Locate the cell with the specified text and output its [x, y] center coordinate. 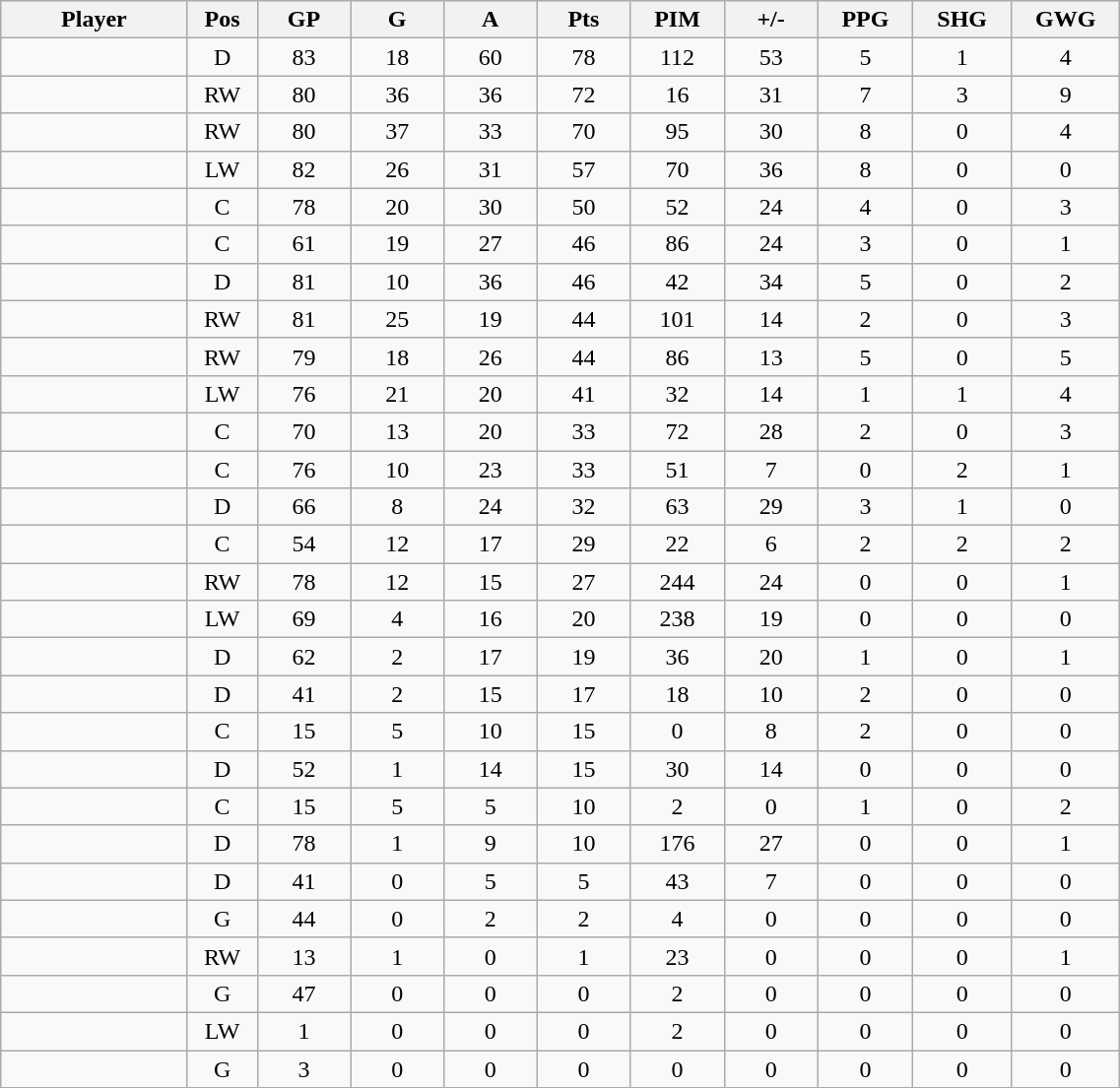
GWG [1065, 20]
63 [678, 507]
82 [303, 169]
61 [303, 244]
53 [770, 57]
Player [95, 20]
28 [770, 431]
112 [678, 57]
21 [398, 394]
34 [770, 282]
66 [303, 507]
43 [678, 881]
A [491, 20]
238 [678, 619]
22 [678, 544]
47 [303, 993]
62 [303, 657]
50 [583, 207]
101 [678, 319]
25 [398, 319]
PPG [865, 20]
176 [678, 844]
PIM [678, 20]
57 [583, 169]
42 [678, 282]
95 [678, 132]
51 [678, 470]
SHG [962, 20]
GP [303, 20]
83 [303, 57]
Pts [583, 20]
244 [678, 582]
Pos [223, 20]
+/- [770, 20]
79 [303, 356]
6 [770, 544]
37 [398, 132]
54 [303, 544]
69 [303, 619]
60 [491, 57]
